Provide the (X, Y) coordinate of the cell's center where the given text is located.  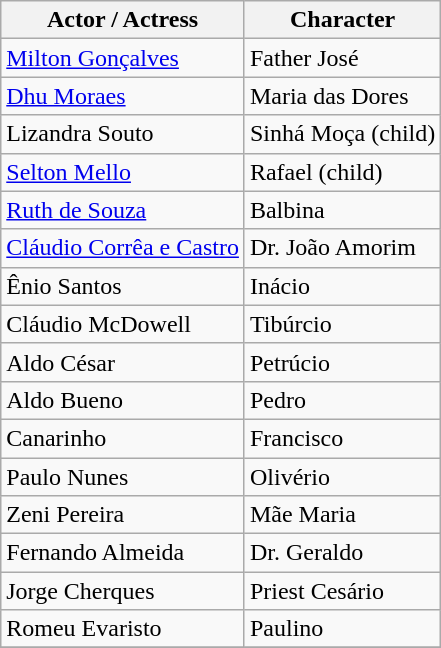
Ênio Santos (123, 286)
Maria das Dores (342, 96)
Sinhá Moça (child) (342, 134)
Milton Gonçalves (123, 58)
Petrúcio (342, 362)
Dhu Moraes (123, 96)
Cláudio McDowell (123, 324)
Ruth de Souza (123, 210)
Lizandra Souto (123, 134)
Paulo Nunes (123, 477)
Inácio (342, 286)
Olivério (342, 477)
Pedro (342, 400)
Rafael (child) (342, 172)
Canarinho (123, 438)
Mãe Maria (342, 515)
Aldo Bueno (123, 400)
Fernando Almeida (123, 553)
Tibúrcio (342, 324)
Priest Cesário (342, 591)
Character (342, 20)
Father José (342, 58)
Aldo César (123, 362)
Romeu Evaristo (123, 629)
Dr. Geraldo (342, 553)
Balbina (342, 210)
Dr. João Amorim (342, 248)
Paulino (342, 629)
Actor / Actress (123, 20)
Selton Mello (123, 172)
Jorge Cherques (123, 591)
Zeni Pereira (123, 515)
Francisco (342, 438)
Cláudio Corrêa e Castro (123, 248)
